Detect which cell encompasses the target text, then output its [X, Y] center coordinate. 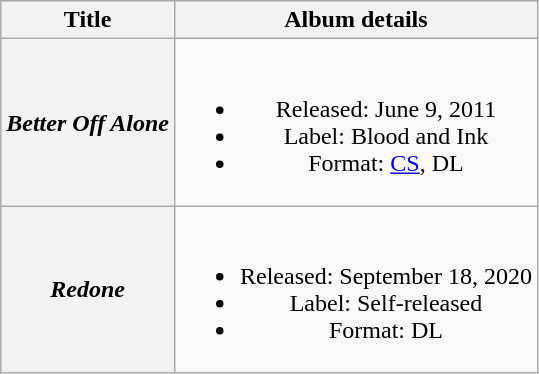
Redone [88, 290]
Album details [356, 20]
Released: June 9, 2011Label: Blood and InkFormat: CS, DL [356, 122]
Released: September 18, 2020Label: Self-releasedFormat: DL [356, 290]
Title [88, 20]
Better Off Alone [88, 122]
